Determine the [x, y] coordinate at the center of the cell enclosing the given text.  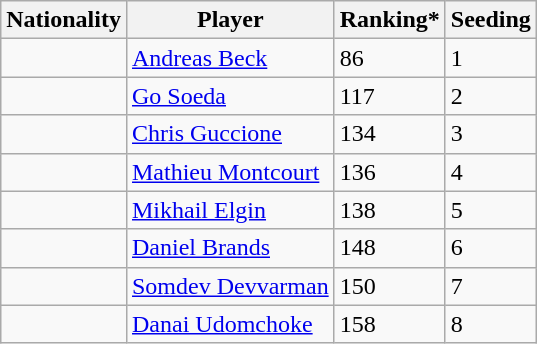
134 [390, 134]
86 [390, 58]
1 [490, 58]
148 [390, 248]
2 [490, 96]
4 [490, 172]
Mikhail Elgin [230, 210]
150 [390, 286]
7 [490, 286]
Somdev Devvarman [230, 286]
Nationality [64, 20]
Go Soeda [230, 96]
Danai Udomchoke [230, 324]
Chris Guccione [230, 134]
138 [390, 210]
Daniel Brands [230, 248]
Seeding [490, 20]
158 [390, 324]
136 [390, 172]
5 [490, 210]
Andreas Beck [230, 58]
Mathieu Montcourt [230, 172]
117 [390, 96]
Ranking* [390, 20]
Player [230, 20]
3 [490, 134]
8 [490, 324]
6 [490, 248]
